Determine the [x, y] coordinate at the center of the cell enclosing the given text.  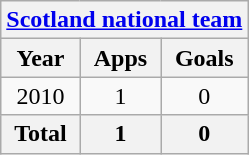
Apps [120, 58]
Scotland national team [124, 20]
Year [40, 58]
Goals [204, 58]
Total [40, 134]
2010 [40, 96]
